Locate the cell with the specified text and output its (x, y) center coordinate. 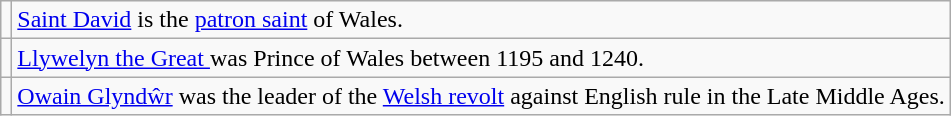
Llywelyn the Great was Prince of Wales between 1195 and 1240. (481, 58)
Owain Glyndŵr was the leader of the Welsh revolt against English rule in the Late Middle Ages. (481, 96)
Saint David is the patron saint of Wales. (481, 20)
